Return (x, y) of the center of cell containing provided text 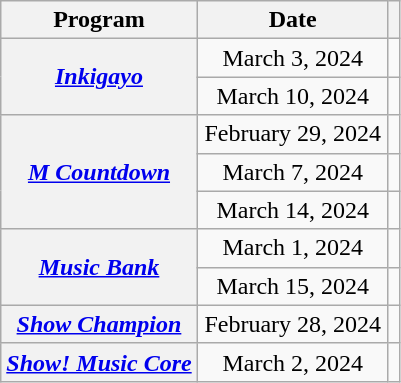
March 10, 2024 (292, 96)
February 28, 2024 (292, 324)
March 15, 2024 (292, 286)
March 2, 2024 (292, 362)
March 1, 2024 (292, 248)
Inkigayo (99, 77)
March 7, 2024 (292, 172)
M Countdown (99, 172)
Show Champion (99, 324)
February 29, 2024 (292, 134)
Program (99, 20)
Show! Music Core (99, 362)
Date (292, 20)
March 14, 2024 (292, 210)
March 3, 2024 (292, 58)
Music Bank (99, 267)
